Locate the cell with the specified text and output its [x, y] center coordinate. 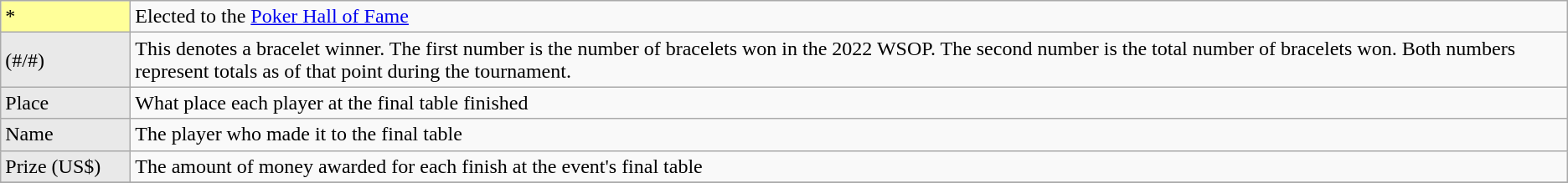
The player who made it to the final table [849, 135]
The amount of money awarded for each finish at the event's final table [849, 166]
Place [65, 103]
Name [65, 135]
Prize (US$) [65, 166]
* [65, 17]
(#/#) [65, 60]
Elected to the Poker Hall of Fame [849, 17]
What place each player at the final table finished [849, 103]
